Detect which cell encompasses the target text, then output its [X, Y] center coordinate. 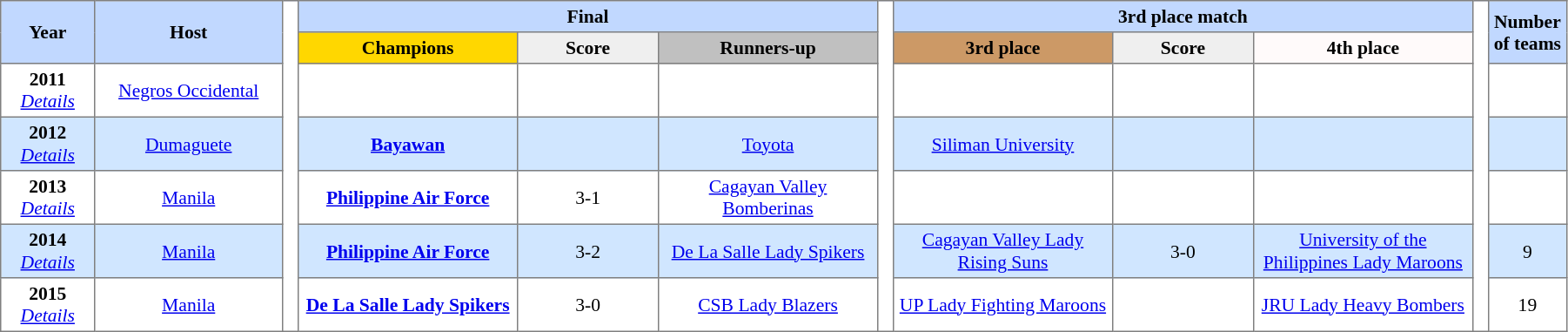
3-2 [588, 251]
2014Details [48, 251]
Host [189, 32]
19 [1527, 305]
2015Details [48, 305]
Year [48, 32]
Runners-up [768, 48]
Final [588, 17]
3rd place [1002, 48]
Negros Occidental [189, 91]
Toyota [768, 144]
University of the Philippines Lady Maroons [1363, 251]
4th place [1363, 48]
Bayawan [408, 144]
CSB Lady Blazers [768, 305]
2013Details [48, 198]
Cagayan Valley Bomberinas [768, 198]
Cagayan Valley Lady Rising Suns [1002, 251]
3rd place match [1183, 17]
JRU Lady Heavy Bombers [1363, 305]
UP Lady Fighting Maroons [1002, 305]
2011Details [48, 91]
Number of teams [1527, 32]
Champions [408, 48]
Siliman University [1002, 144]
3-1 [588, 198]
9 [1527, 251]
Dumaguete [189, 144]
2012Details [48, 144]
